Locate the cell with the specified text and output its (X, Y) center coordinate. 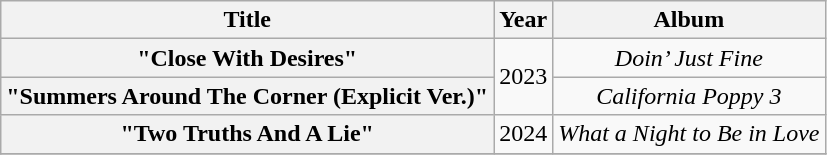
"Two Truths And A Lie" (248, 134)
Doin’ Just Fine (689, 58)
2023 (524, 77)
California Poppy 3 (689, 96)
Title (248, 20)
2024 (524, 134)
"Close With Desires" (248, 58)
Year (524, 20)
Album (689, 20)
"Summers Around The Corner (Explicit Ver.)" (248, 96)
What a Night to Be in Love (689, 134)
